Provide the (x, y) coordinate of the cell's center where the given text is located.  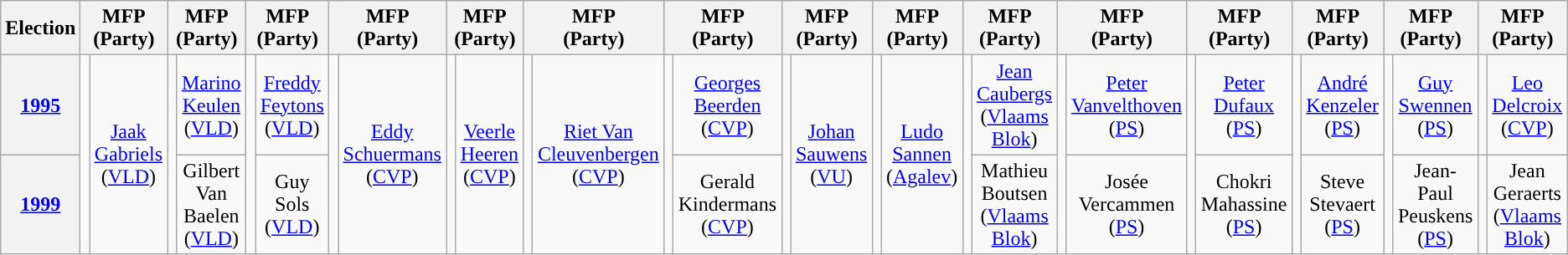
Leo Delcroix(CVP) (1527, 105)
Riet Van Cleuvenbergen(CVP) (598, 155)
1999 (40, 204)
Ludo Sannen(Agalev) (921, 155)
1995 (40, 105)
Jean-Paul Peuskens(PS) (1436, 204)
Veerle Heeren(CVP) (489, 155)
Guy Sols(VLD) (292, 204)
Election (40, 28)
Marino Keulen(VLD) (211, 105)
Mathieu Boutsen(Vlaams Blok) (1014, 204)
Peter Dufaux(PS) (1244, 105)
Jaak Gabriels(VLD) (129, 155)
Johan Sauwens(VU) (831, 155)
Gerald Kindermans(CVP) (727, 204)
Josée Vercammen(PS) (1127, 204)
Guy Swennen(PS) (1436, 105)
Peter Vanvelthoven(PS) (1127, 105)
Georges Beerden(CVP) (727, 105)
Steve Stevaert(PS) (1342, 204)
Eddy Schuermans(CVP) (392, 155)
Gilbert Van Baelen(VLD) (211, 204)
Freddy Feytons(VLD) (292, 105)
Jean Caubergs(Vlaams Blok) (1014, 105)
Chokri Mahassine(PS) (1244, 204)
André Kenzeler(PS) (1342, 105)
Jean Geraerts(Vlaams Blok) (1527, 204)
